Capture the cell that displays the provided text and extract its [x, y] central coordinate. 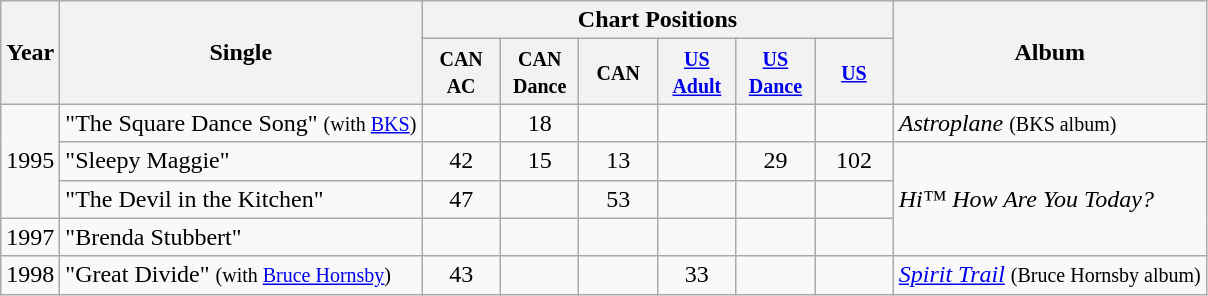
15 [540, 161]
13 [618, 161]
43 [462, 275]
"The Square Dance Song" (with BKS) [241, 123]
29 [776, 161]
US Adult [698, 72]
Spirit Trail (Bruce Hornsby album) [1050, 275]
"Brenda Stubbert" [241, 237]
102 [854, 161]
US [854, 72]
Astroplane (BKS album) [1050, 123]
Album [1050, 52]
CAN [618, 72]
Hi™ How Are You Today? [1050, 199]
Chart Positions [658, 20]
CAN Dance [540, 72]
"Sleepy Maggie" [241, 161]
42 [462, 161]
"Great Divide" (with Bruce Hornsby) [241, 275]
53 [618, 199]
Single [241, 52]
1995 [30, 161]
1998 [30, 275]
Year [30, 52]
CAN AC [462, 72]
47 [462, 199]
18 [540, 123]
"The Devil in the Kitchen" [241, 199]
1997 [30, 237]
33 [698, 275]
US Dance [776, 72]
